Search for the cell housing the specified text and yield its [X, Y] center coordinate. 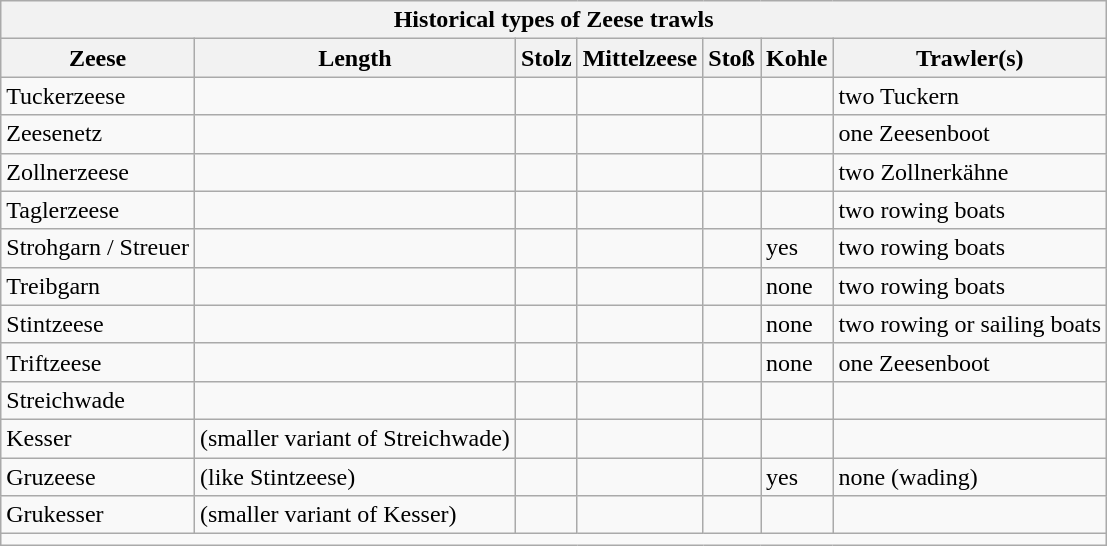
Zollnerzeese [98, 172]
two Tuckern [970, 96]
Taglerzeese [98, 210]
Zeesenetz [98, 134]
Tuckerzeese [98, 96]
Trawler(s) [970, 58]
Streichwade [98, 400]
Triftzeese [98, 362]
(smaller variant of Streichwade) [354, 438]
two Zollnerkähne [970, 172]
none (wading) [970, 477]
Historical types of Zeese trawls [554, 20]
Grukesser [98, 515]
Mittelzeese [640, 58]
Length [354, 58]
Stoß [732, 58]
Kesser [98, 438]
Kohle [796, 58]
Strohgarn / Streuer [98, 248]
Stolz [546, 58]
(smaller variant of Kesser) [354, 515]
two rowing or sailing boats [970, 324]
Treibgarn [98, 286]
(like Stintzeese) [354, 477]
Zeese [98, 58]
Stintzeese [98, 324]
Gruzeese [98, 477]
